Scan for the cell matching the given text and deliver its (x, y) coordinate at center. 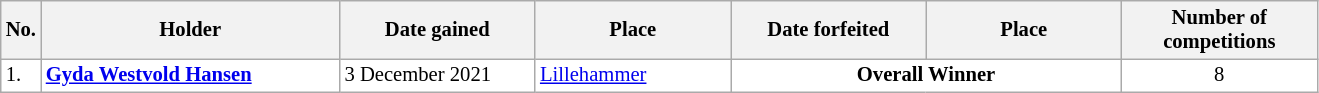
1. (21, 75)
Lillehammer (632, 75)
Date forfeited (828, 29)
Holder (190, 29)
Gyda Westvold Hansen (190, 75)
Number of competitions (1220, 29)
No. (21, 29)
3 December 2021 (438, 75)
Date gained (438, 29)
Overall Winner (926, 75)
8 (1220, 75)
